Extract the [x, y] coordinate from the center of the cell holding the provided text.  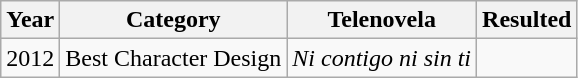
2012 [30, 58]
Ni contigo ni sin ti [382, 58]
Best Character Design [174, 58]
Year [30, 20]
Resulted [527, 20]
Telenovela [382, 20]
Category [174, 20]
